Detect which cell encompasses the target text, then output its [X, Y] center coordinate. 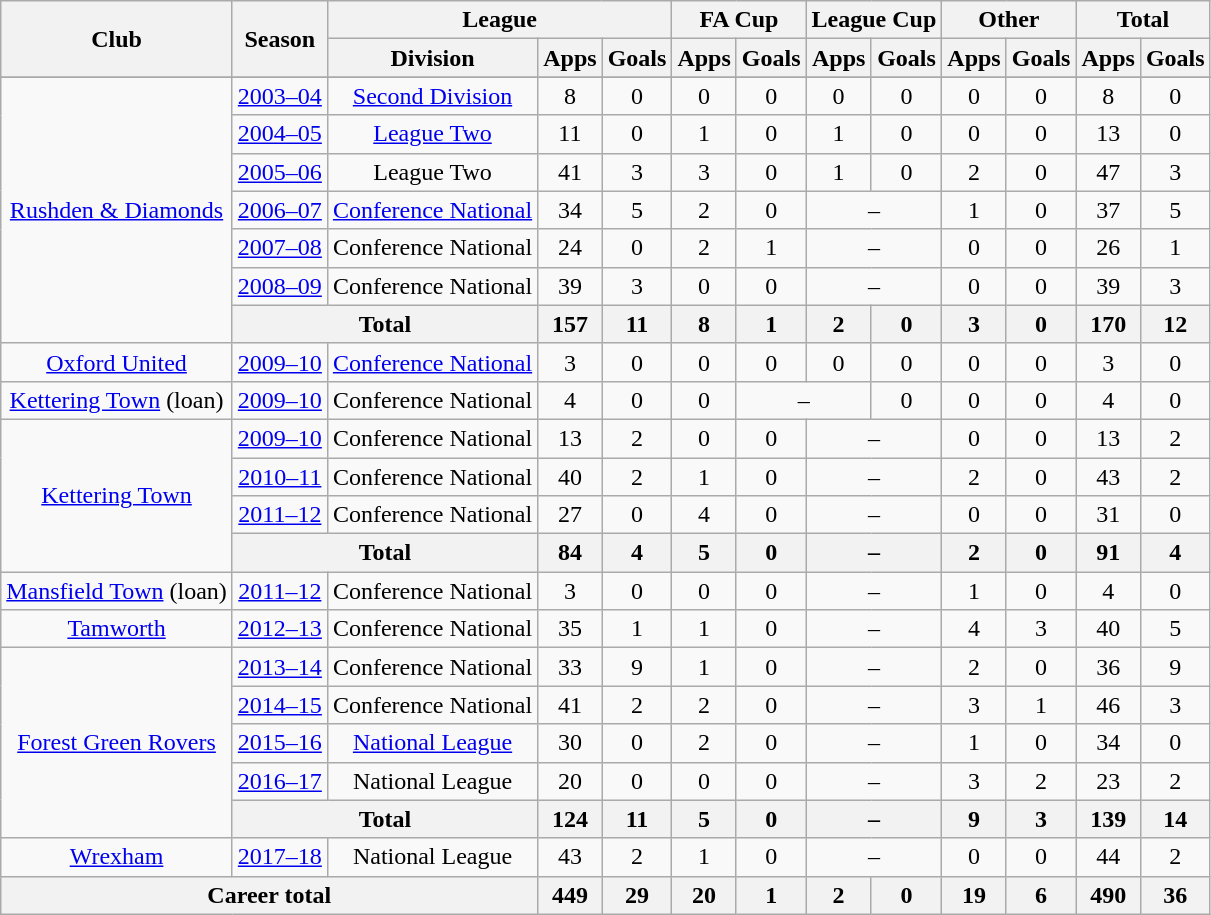
6 [1041, 895]
2017–18 [280, 857]
44 [1108, 857]
24 [570, 248]
124 [570, 819]
2015–16 [280, 743]
23 [1108, 781]
2016–17 [280, 781]
2004–05 [280, 134]
12 [1175, 324]
League Cup [874, 20]
2005–06 [280, 172]
Rushden & Diamonds [117, 210]
2010–11 [280, 477]
2007–08 [280, 248]
26 [1108, 248]
157 [570, 324]
449 [570, 895]
Career total [270, 895]
2013–14 [280, 667]
Season [280, 39]
47 [1108, 172]
Kettering Town (loan) [117, 400]
Kettering Town [117, 495]
14 [1175, 819]
League [499, 20]
33 [570, 667]
Oxford United [117, 362]
Mansfield Town (loan) [117, 591]
46 [1108, 705]
29 [637, 895]
Other [1009, 20]
2014–15 [280, 705]
Wrexham [117, 857]
FA Cup [739, 20]
Second Division [432, 96]
139 [1108, 819]
30 [570, 743]
37 [1108, 210]
Forest Green Rovers [117, 743]
2012–13 [280, 629]
490 [1108, 895]
170 [1108, 324]
2006–07 [280, 210]
84 [570, 553]
19 [974, 895]
Division [432, 58]
Club [117, 39]
2008–09 [280, 286]
27 [570, 515]
91 [1108, 553]
2003–04 [280, 96]
31 [1108, 515]
35 [570, 629]
Tamworth [117, 629]
